Output the (X, Y) coordinate of the center of the cell containing the given text.  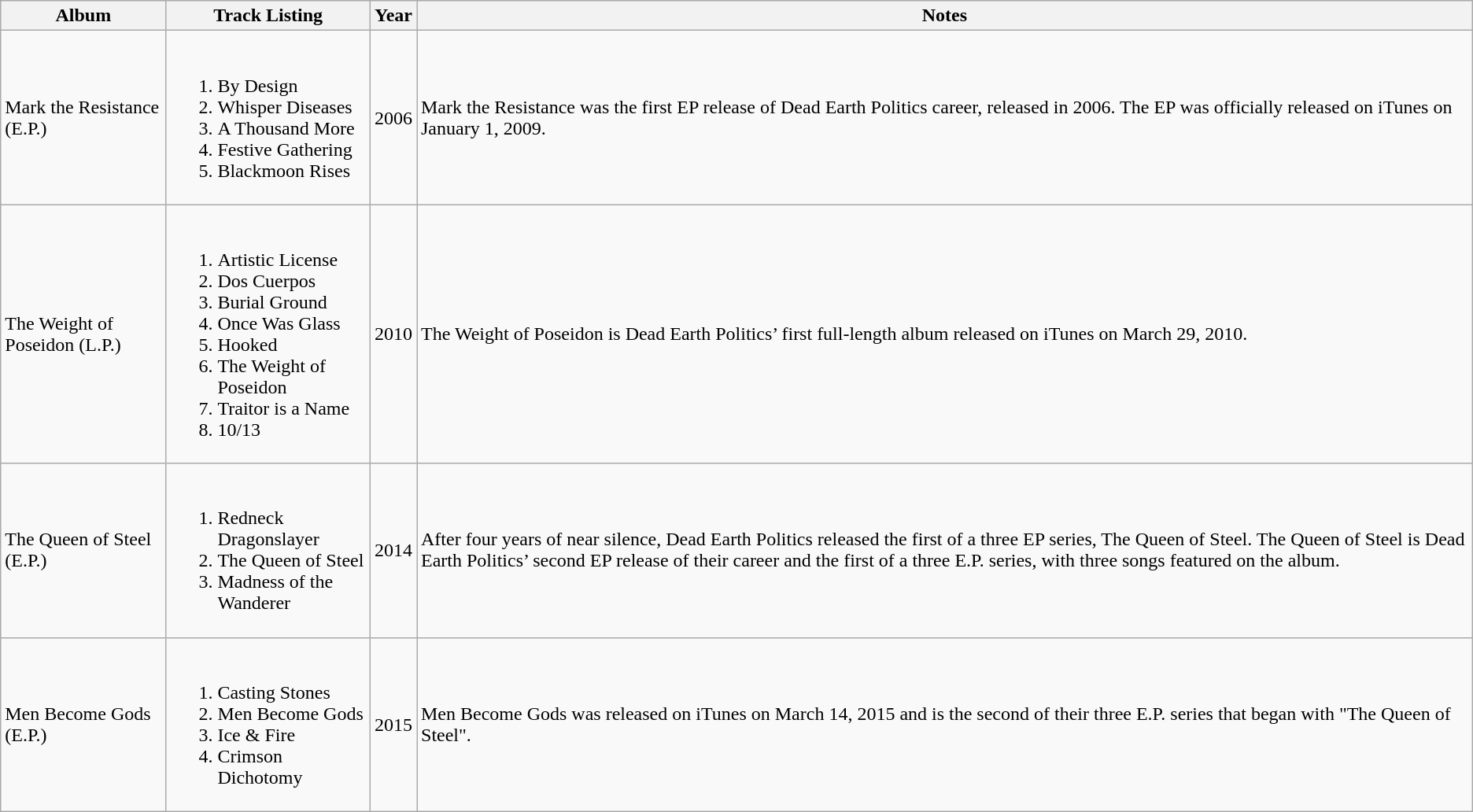
Track Listing (268, 16)
Notes (945, 16)
2014 (393, 551)
The Weight of Poseidon (L.P.) (83, 334)
Men Become Gods (E.P.) (83, 724)
The Queen of Steel (E.P.) (83, 551)
2006 (393, 118)
Redneck DragonslayerThe Queen of SteelMadness of the Wanderer (268, 551)
Album (83, 16)
2010 (393, 334)
Year (393, 16)
By DesignWhisper DiseasesA Thousand MoreFestive GatheringBlackmoon Rises (268, 118)
2015 (393, 724)
The Weight of Poseidon is Dead Earth Politics’ first full-length album released on iTunes on March 29, 2010. (945, 334)
Artistic LicenseDos CuerposBurial GroundOnce Was GlassHookedThe Weight of PoseidonTraitor is a Name10/13 (268, 334)
Mark the Resistance (E.P.) (83, 118)
Casting StonesMen Become GodsIce & FireCrimson Dichotomy (268, 724)
Men Become Gods was released on iTunes on March 14, 2015 and is the second of their three E.P. series that began with "The Queen of Steel". (945, 724)
